Return [x, y] of the center of cell containing provided text 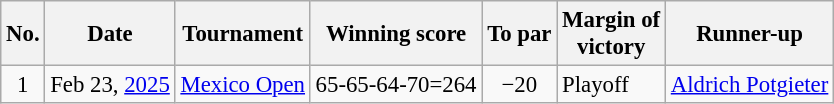
65-65-64-70=264 [396, 85]
Feb 23, 2025 [110, 85]
Tournament [242, 34]
To par [520, 34]
Playoff [612, 85]
Mexico Open [242, 85]
Runner-up [749, 34]
Margin ofvictory [612, 34]
No. [23, 34]
−20 [520, 85]
1 [23, 85]
Date [110, 34]
Aldrich Potgieter [749, 85]
Winning score [396, 34]
